Determine the [X, Y] coordinate at the center of the cell enclosing the given text.  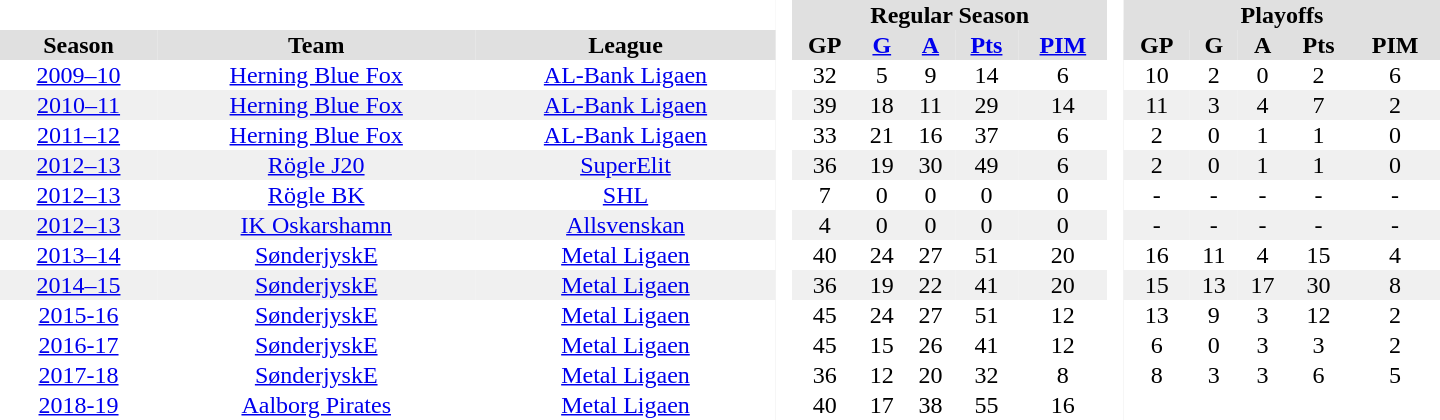
Season [78, 45]
26 [930, 345]
38 [930, 405]
Aalborg Pirates [316, 405]
2015-16 [78, 315]
Rögle BK [316, 195]
18 [882, 105]
37 [986, 135]
22 [930, 285]
2013–14 [78, 255]
10 [1157, 75]
Regular Season [950, 15]
Rögle J20 [316, 165]
55 [986, 405]
Playoffs [1282, 15]
39 [825, 105]
IK Oskarshamn [316, 225]
2017-18 [78, 375]
21 [882, 135]
33 [825, 135]
2009–10 [78, 75]
League [625, 45]
2014–15 [78, 285]
Team [316, 45]
2018-19 [78, 405]
SuperElit [625, 165]
2016-17 [78, 345]
SHL [625, 195]
49 [986, 165]
Allsvenskan [625, 225]
29 [986, 105]
2011–12 [78, 135]
2010–11 [78, 105]
